For the text-containing cell, return its midpoint in (x, y) coordinate format. 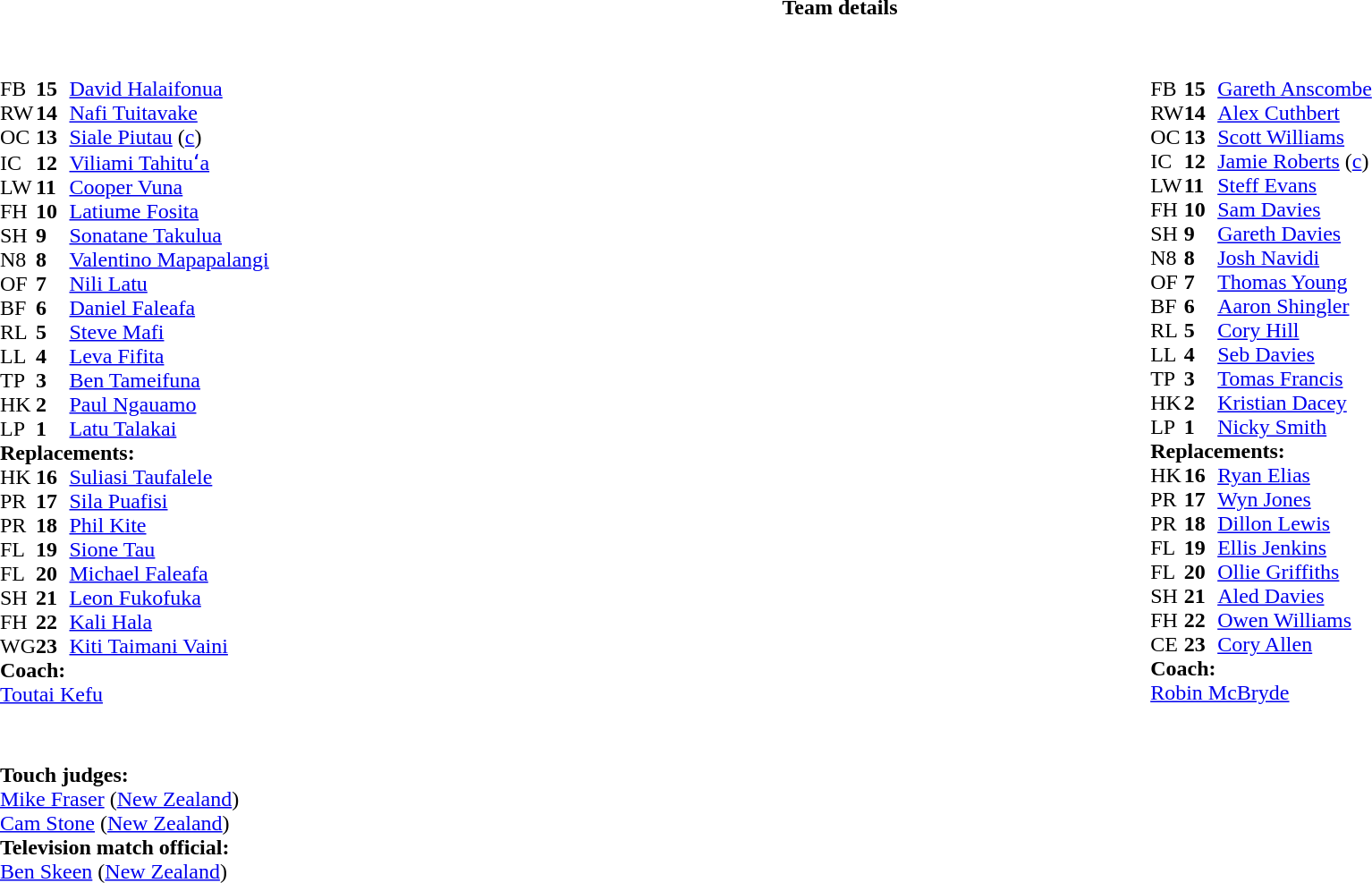
Michael Faleafa (168, 574)
Siale Piutau (c) (168, 138)
Robin McBryde (1261, 692)
Toutai Kefu (134, 694)
Thomas Young (1295, 283)
Ellis Jenkins (1295, 548)
Cory Allen (1295, 644)
Aled Davies (1295, 596)
Kali Hala (168, 623)
Ben Tameifuna (168, 381)
Valentino Mapapalangi (168, 259)
Wyn Jones (1295, 499)
Ollie Griffiths (1295, 573)
Kristian Dacey (1295, 403)
Kiti Taimani Vaini (168, 646)
Suliasi Taufalele (168, 478)
Josh Navidi (1295, 258)
Daniel Faleafa (168, 308)
Owen Williams (1295, 621)
Ryan Elias (1295, 476)
Steve Mafi (168, 333)
Tomas Francis (1295, 379)
Sonatane Takulua (168, 236)
Paul Ngauamo (168, 404)
WG (18, 646)
Dillon Lewis (1295, 524)
Steff Evans (1295, 186)
Nicky Smith (1295, 428)
Viliami Tahituʻa (168, 162)
Latiume Fosita (168, 211)
Gareth Anscombe (1295, 89)
Gareth Davies (1295, 234)
CE (1167, 644)
Leon Fukofuka (168, 598)
Leva Fifita (168, 356)
Alex Cuthbert (1295, 113)
Sam Davies (1295, 209)
Latu Talakai (168, 429)
David Halaifonua (168, 89)
Cory Hill (1295, 331)
Seb Davies (1295, 354)
Cooper Vuna (168, 188)
Jamie Roberts (c) (1295, 161)
Sila Puafisi (168, 501)
Phil Kite (168, 526)
Sione Tau (168, 549)
Nili Latu (168, 284)
Scott Williams (1295, 138)
Aaron Shingler (1295, 306)
Nafi Tuitavake (168, 113)
